Find where the given text appears and provide that cell's center as (x, y) coordinate. 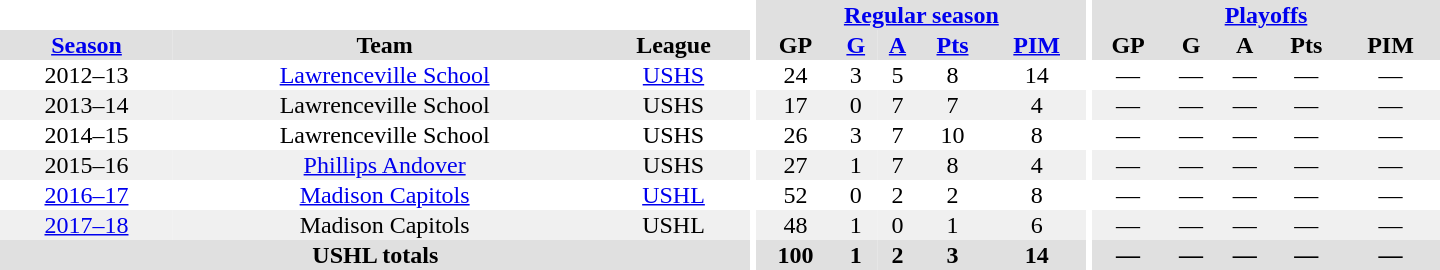
2017–18 (86, 225)
6 (1036, 225)
Playoffs (1266, 15)
Team (384, 45)
2015–16 (86, 165)
5 (897, 75)
2013–14 (86, 105)
26 (796, 135)
100 (796, 255)
24 (796, 75)
48 (796, 225)
17 (796, 105)
USHL totals (376, 255)
27 (796, 165)
League (673, 45)
2016–17 (86, 195)
2012–13 (86, 75)
2014–15 (86, 135)
52 (796, 195)
Phillips Andover (384, 165)
Regular season (922, 15)
Season (86, 45)
10 (953, 135)
